From the cell containing the given text, extract its center point as [x, y] coordinate. 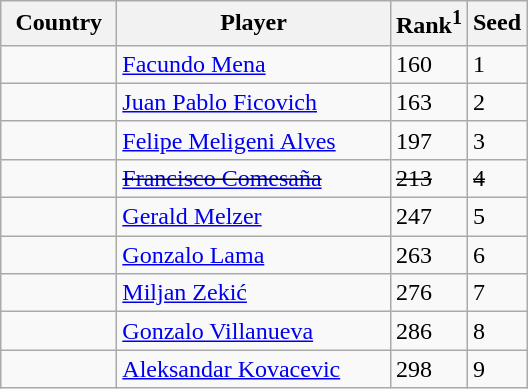
Juan Pablo Ficovich [254, 102]
1 [496, 64]
Player [254, 24]
9 [496, 369]
Seed [496, 24]
276 [428, 293]
Miljan Zekić [254, 293]
213 [428, 178]
163 [428, 102]
3 [496, 140]
197 [428, 140]
7 [496, 293]
Gonzalo Villanueva [254, 331]
Aleksandar Kovacevic [254, 369]
6 [496, 255]
286 [428, 331]
Gerald Melzer [254, 217]
5 [496, 217]
Francisco Comesaña [254, 178]
Gonzalo Lama [254, 255]
Rank1 [428, 24]
Country [59, 24]
263 [428, 255]
160 [428, 64]
247 [428, 217]
298 [428, 369]
Felipe Meligeni Alves [254, 140]
Facundo Mena [254, 64]
2 [496, 102]
4 [496, 178]
8 [496, 331]
